For the text-containing cell, return its midpoint in [x, y] coordinate format. 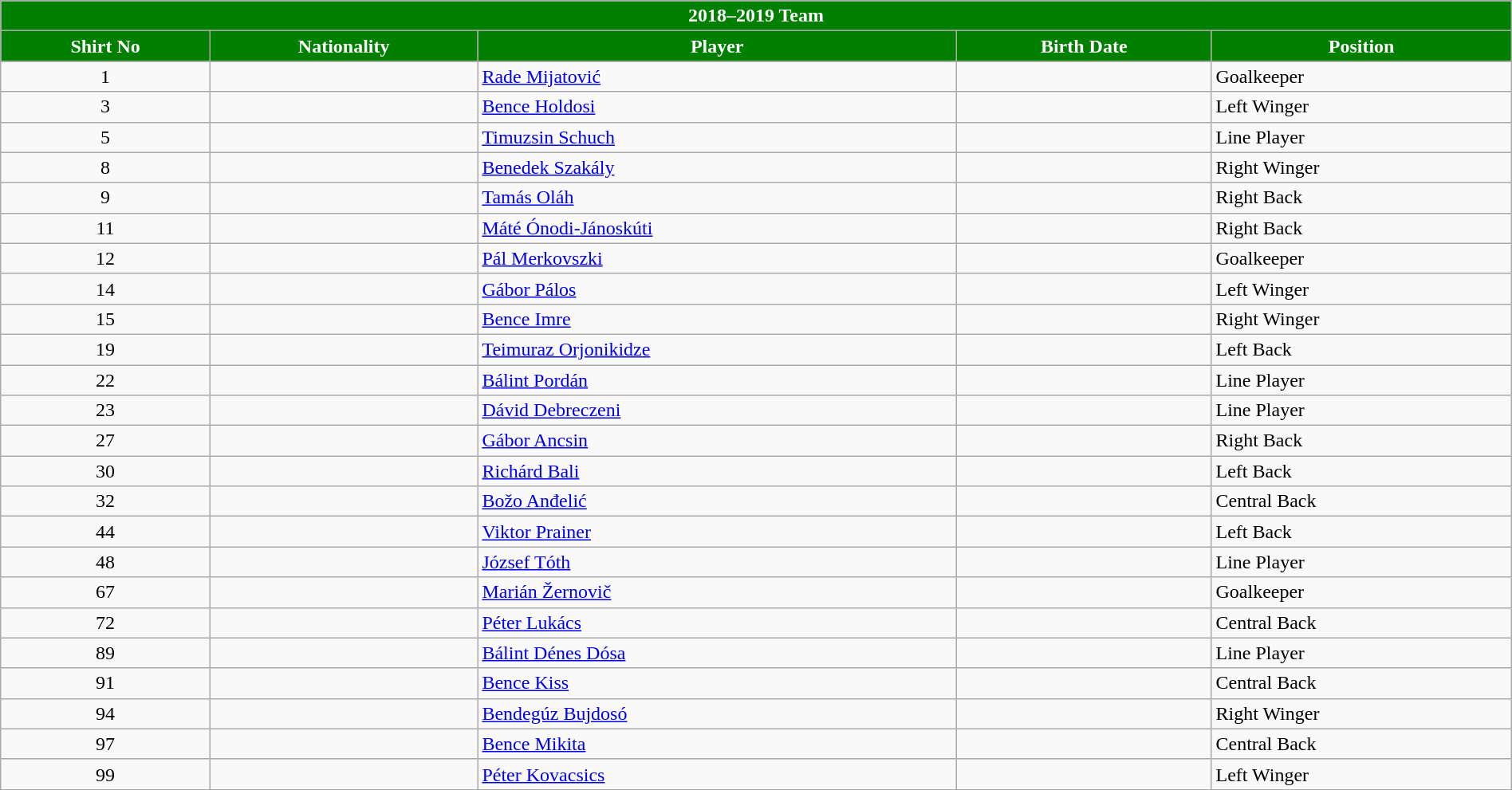
Viktor Prainer [718, 532]
22 [105, 380]
Bendegúz Bujdosó [718, 713]
Péter Lukács [718, 623]
Rade Mijatović [718, 77]
Bence Holdosi [718, 107]
Benedek Szakály [718, 167]
48 [105, 562]
8 [105, 167]
Timuzsin Schuch [718, 137]
67 [105, 592]
Božo Anđelić [718, 501]
3 [105, 107]
Bálint Pordán [718, 380]
Birth Date [1083, 46]
32 [105, 501]
23 [105, 411]
Position [1361, 46]
Bence Mikita [718, 744]
94 [105, 713]
Pál Merkovszki [718, 258]
97 [105, 744]
9 [105, 198]
12 [105, 258]
Dávid Debreczeni [718, 411]
Shirt No [105, 46]
89 [105, 653]
30 [105, 471]
Player [718, 46]
Marián Žernovič [718, 592]
Péter Kovacsics [718, 774]
Richárd Bali [718, 471]
72 [105, 623]
99 [105, 774]
91 [105, 683]
Tamás Oláh [718, 198]
Bence Kiss [718, 683]
Bence Imre [718, 319]
15 [105, 319]
5 [105, 137]
Gábor Pálos [718, 289]
19 [105, 349]
Máté Ónodi-Jánoskúti [718, 228]
1 [105, 77]
Bálint Dénes Dósa [718, 653]
14 [105, 289]
2018–2019 Team [756, 16]
József Tóth [718, 562]
Gábor Ancsin [718, 441]
Nationality [344, 46]
11 [105, 228]
44 [105, 532]
27 [105, 441]
Teimuraz Orjonikidze [718, 349]
